Return [X, Y] of the center of cell containing provided text 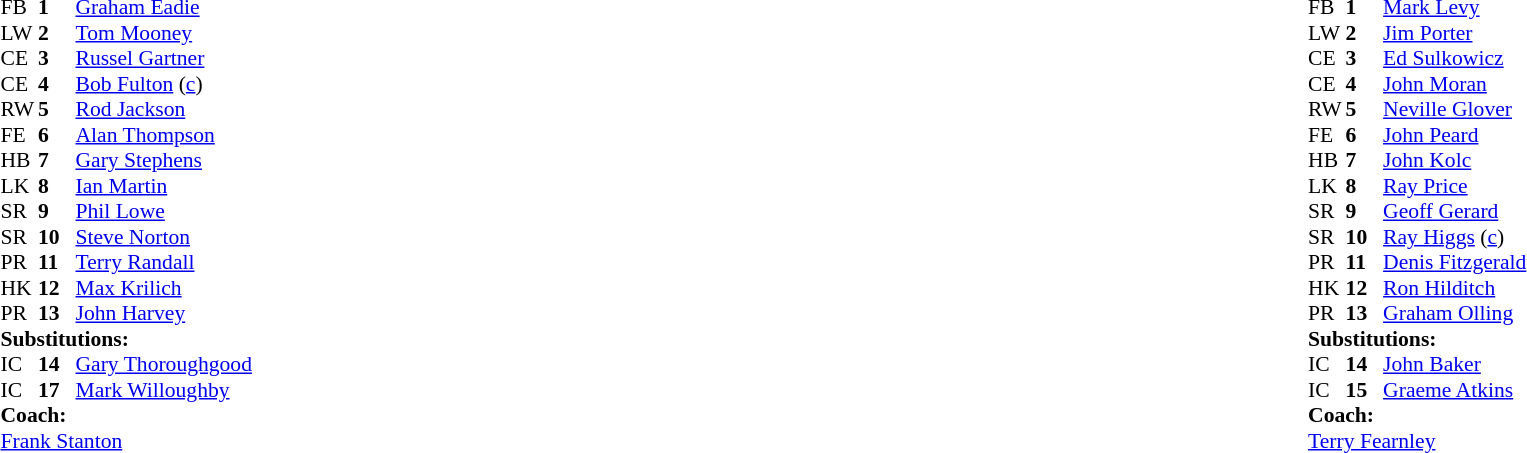
Graham Olling [1454, 313]
Jim Porter [1454, 33]
17 [57, 390]
Gary Thoroughgood [164, 365]
Russel Gartner [164, 59]
John Kolc [1454, 161]
Steve Norton [164, 237]
Tom Mooney [164, 33]
Geoff Gerard [1454, 211]
Mark Willoughby [164, 390]
John Moran [1454, 84]
John Peard [1454, 135]
Ed Sulkowicz [1454, 59]
Alan Thompson [164, 135]
Terry Randall [164, 263]
Neville Glover [1454, 109]
Ray Higgs (c) [1454, 237]
Ray Price [1454, 186]
Ron Hilditch [1454, 288]
Gary Stephens [164, 161]
Bob Fulton (c) [164, 84]
Ian Martin [164, 186]
Rod Jackson [164, 109]
15 [1365, 390]
Denis Fitzgerald [1454, 263]
Max Krilich [164, 288]
Graeme Atkins [1454, 390]
Phil Lowe [164, 211]
John Baker [1454, 365]
John Harvey [164, 313]
